Determine the [x, y] coordinate at the center of the cell enclosing the given text.  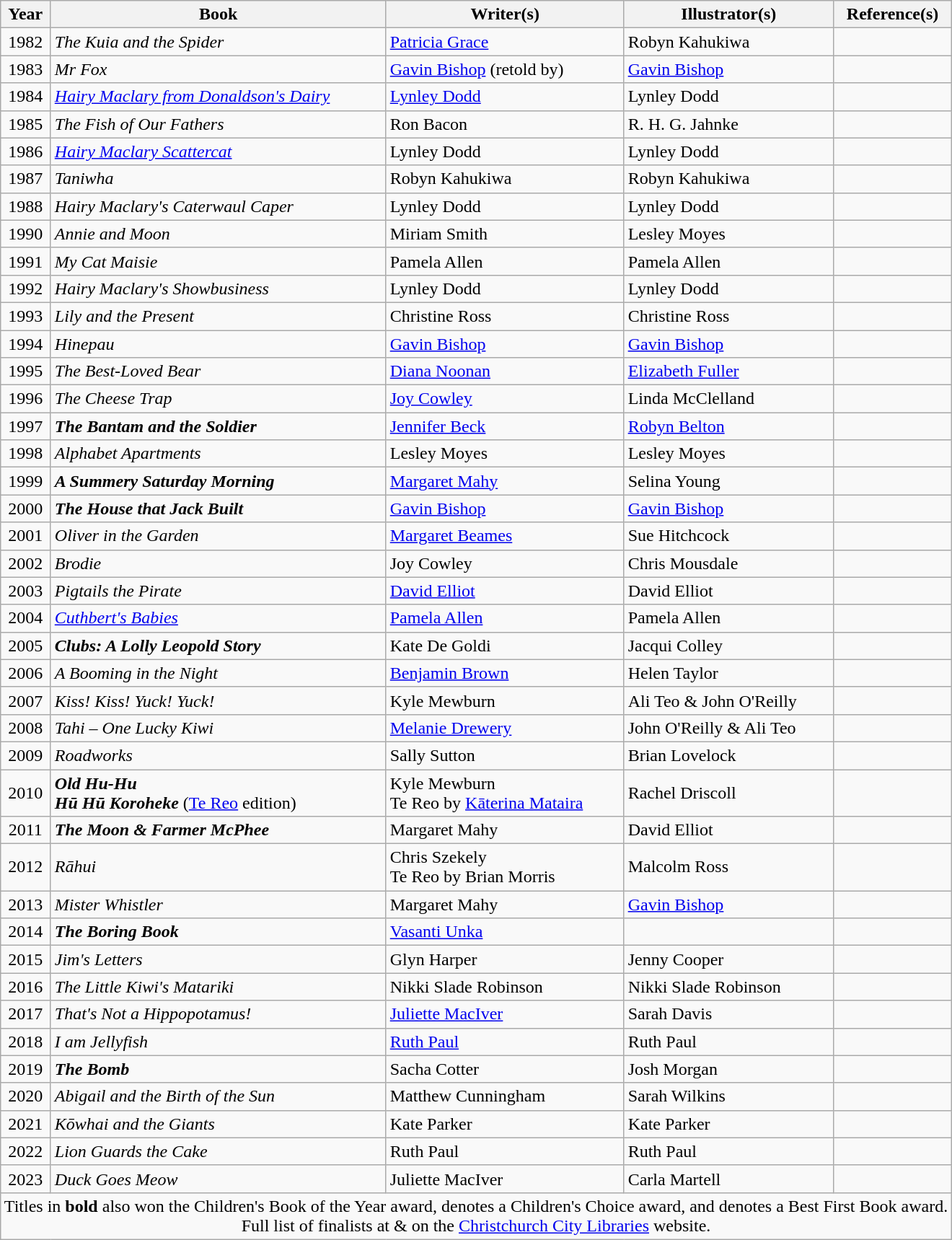
2014 [25, 932]
A Summery Saturday Morning [218, 481]
2002 [25, 563]
2003 [25, 591]
Brodie [218, 563]
Jenny Cooper [728, 959]
Rāhui [218, 867]
Patricia Grace [505, 42]
1996 [25, 399]
John O'Reilly & Ali Teo [728, 728]
2010 [25, 792]
My Cat Maisie [218, 261]
The Kuia and the Spider [218, 42]
Taniwha [218, 179]
1987 [25, 179]
Miriam Smith [505, 234]
1995 [25, 371]
Sue Hitchcock [728, 536]
2012 [25, 867]
1998 [25, 454]
1986 [25, 151]
2011 [25, 830]
The Moon & Farmer McPhee [218, 830]
2001 [25, 536]
1983 [25, 69]
2009 [25, 755]
2005 [25, 646]
Kōwhai and the Giants [218, 1124]
2015 [25, 959]
Benjamin Brown [505, 673]
2008 [25, 728]
2022 [25, 1151]
1982 [25, 42]
The Bomb [218, 1069]
Sarah Davis [728, 1014]
Kate De Goldi [505, 646]
The Little Kiwi's Matariki [218, 987]
2021 [25, 1124]
1994 [25, 344]
2006 [25, 673]
The Best-Loved Bear [218, 371]
Margaret Beames [505, 536]
Roadworks [218, 755]
The House that Jack Built [218, 509]
1999 [25, 481]
Carla Martell [728, 1179]
Melanie Drewery [505, 728]
Josh Morgan [728, 1069]
Mister Whistler [218, 905]
Mr Fox [218, 69]
2018 [25, 1042]
Selina Young [728, 481]
The Bantam and the Soldier [218, 426]
Jacqui Colley [728, 646]
Rachel Driscoll [728, 792]
Sally Sutton [505, 755]
Year [25, 14]
Ron Bacon [505, 124]
Clubs: A Lolly Leopold Story [218, 646]
Brian Lovelock [728, 755]
Chris SzekelyTe Reo by Brian Morris [505, 867]
Hinepau [218, 344]
That's Not a Hippopotamus! [218, 1014]
2019 [25, 1069]
Jennifer Beck [505, 426]
Ali Teo & John O'Reilly [728, 700]
Hairy Maclary Scattercat [218, 151]
I am Jellyfish [218, 1042]
Oliver in the Garden [218, 536]
Tahi – One Lucky Kiwi [218, 728]
Helen Taylor [728, 673]
2016 [25, 987]
Duck Goes Meow [218, 1179]
1990 [25, 234]
Lion Guards the Cake [218, 1151]
Jim's Letters [218, 959]
Sacha Cotter [505, 1069]
1992 [25, 289]
Hairy Maclary from Donaldson's Dairy [218, 97]
2007 [25, 700]
Linda McClelland [728, 399]
1997 [25, 426]
2023 [25, 1179]
Writer(s) [505, 14]
Robyn Belton [728, 426]
Hairy Maclary's Caterwaul Caper [218, 206]
Matthew Cunningham [505, 1096]
Vasanti Unka [505, 932]
The Fish of Our Fathers [218, 124]
2017 [25, 1014]
Old Hu-HuHū Hū Koroheke (Te Reo edition) [218, 792]
1988 [25, 206]
2000 [25, 509]
Kyle Mewburn [505, 700]
The Cheese Trap [218, 399]
Pigtails the Pirate [218, 591]
Abigail and the Birth of the Sun [218, 1096]
Cuthbert's Babies [218, 618]
Glyn Harper [505, 959]
Malcolm Ross [728, 867]
Reference(s) [893, 14]
Illustrator(s) [728, 14]
R. H. G. Jahnke [728, 124]
2004 [25, 618]
Chris Mousdale [728, 563]
1985 [25, 124]
The Boring Book [218, 932]
1993 [25, 316]
Sarah Wilkins [728, 1096]
1984 [25, 97]
Kiss! Kiss! Yuck! Yuck! [218, 700]
Gavin Bishop (retold by) [505, 69]
Annie and Moon [218, 234]
Kyle MewburnTe Reo by Kāterina Mataira [505, 792]
Diana Noonan [505, 371]
Elizabeth Fuller [728, 371]
2013 [25, 905]
Alphabet Apartments [218, 454]
A Booming in the Night [218, 673]
2020 [25, 1096]
Lily and the Present [218, 316]
1991 [25, 261]
Hairy Maclary's Showbusiness [218, 289]
Book [218, 14]
